Identify which cell holds the provided text, then report its (x, y) central coordinate. 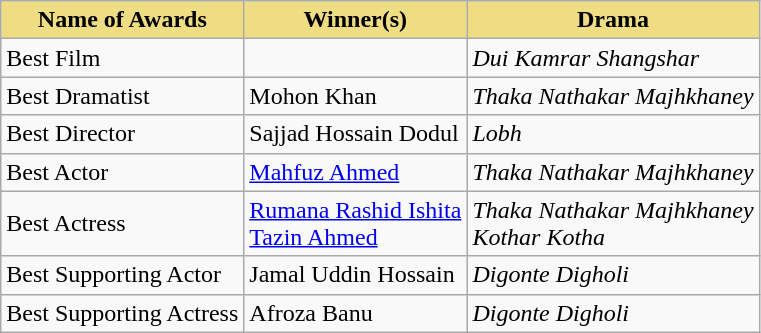
Mohon Khan (356, 96)
Winner(s) (356, 20)
Best Actor (122, 172)
Best Director (122, 134)
Mahfuz Ahmed (356, 172)
Best Dramatist (122, 96)
Drama (613, 20)
Jamal Uddin Hossain (356, 275)
Afroza Banu (356, 313)
Best Supporting Actress (122, 313)
Best Film (122, 58)
Rumana Rashid IshitaTazin Ahmed (356, 224)
Thaka Nathakar MajhkhaneyKothar Kotha (613, 224)
Name of Awards (122, 20)
Best Actress (122, 224)
Best Supporting Actor (122, 275)
Lobh (613, 134)
Dui Kamrar Shangshar (613, 58)
Sajjad Hossain Dodul (356, 134)
